Locate the cell with the specified text and output its [x, y] center coordinate. 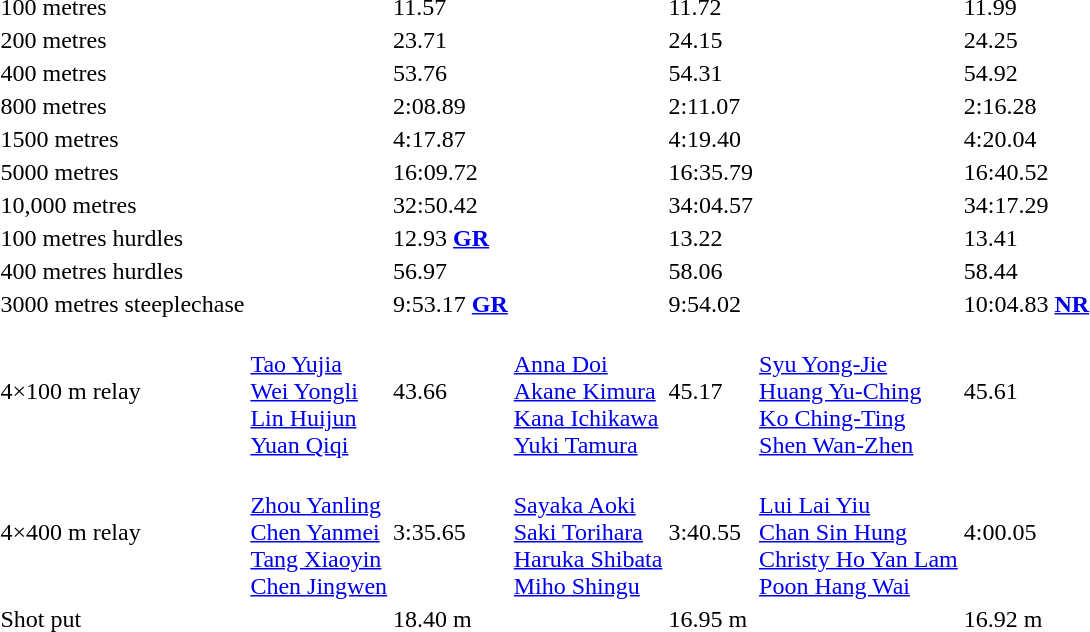
16:40.52 [1026, 172]
23.71 [451, 40]
2:11.07 [711, 106]
56.97 [451, 271]
4:19.40 [711, 139]
9:54.02 [711, 304]
2:08.89 [451, 106]
34:17.29 [1026, 205]
58.44 [1026, 271]
24.15 [711, 40]
58.06 [711, 271]
54.92 [1026, 73]
32:50.42 [451, 205]
13.41 [1026, 238]
4:20.04 [1026, 139]
Zhou YanlingChen YanmeiTang XiaoyinChen Jingwen [319, 532]
2:16.28 [1026, 106]
34:04.57 [711, 205]
4:00.05 [1026, 532]
Sayaka AokiSaki ToriharaHaruka ShibataMiho Shingu [588, 532]
53.76 [451, 73]
16:09.72 [451, 172]
9:53.17 GR [451, 304]
13.22 [711, 238]
54.31 [711, 73]
3:35.65 [451, 532]
Lui Lai YiuChan Sin HungChristy Ho Yan LamPoon Hang Wai [859, 532]
Anna DoiAkane KimuraKana IchikawaYuki Tamura [588, 391]
10:04.83 NR [1026, 304]
45.61 [1026, 391]
12.93 GR [451, 238]
45.17 [711, 391]
43.66 [451, 391]
4:17.87 [451, 139]
24.25 [1026, 40]
3:40.55 [711, 532]
Syu Yong-JieHuang Yu-ChingKo Ching-TingShen Wan-Zhen [859, 391]
Tao YujiaWei YongliLin HuijunYuan Qiqi [319, 391]
16:35.79 [711, 172]
